Provide the (X, Y) coordinate of the cell's center where the given text is located.  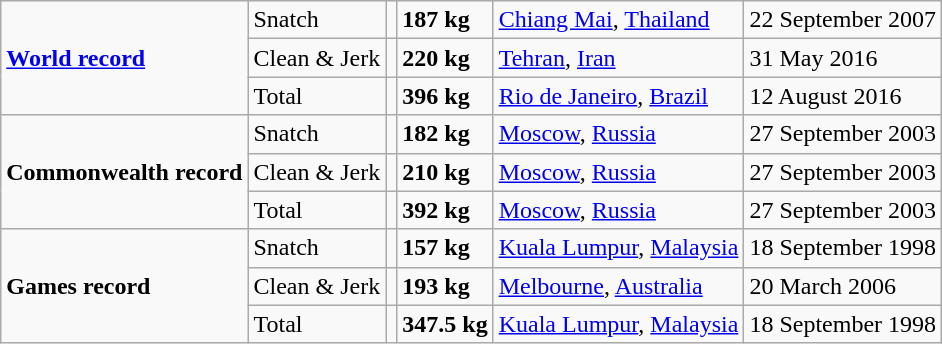
210 kg (445, 172)
20 March 2006 (843, 286)
12 August 2016 (843, 96)
Tehran, Iran (618, 58)
182 kg (445, 134)
392 kg (445, 210)
22 September 2007 (843, 20)
220 kg (445, 58)
Games record (124, 286)
Rio de Janeiro, Brazil (618, 96)
Melbourne, Australia (618, 286)
396 kg (445, 96)
Commonwealth record (124, 172)
Chiang Mai, Thailand (618, 20)
157 kg (445, 248)
World record (124, 58)
193 kg (445, 286)
187 kg (445, 20)
31 May 2016 (843, 58)
347.5 kg (445, 324)
